Extract the [X, Y] coordinate from the center of the cell holding the provided text.  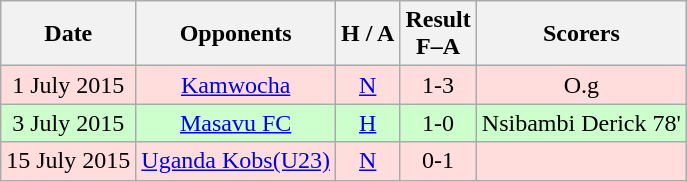
H / A [368, 34]
Date [68, 34]
Masavu FC [236, 123]
1-3 [438, 85]
0-1 [438, 161]
15 July 2015 [68, 161]
Nsibambi Derick 78' [581, 123]
Scorers [581, 34]
1 July 2015 [68, 85]
Opponents [236, 34]
Kamwocha [236, 85]
1-0 [438, 123]
3 July 2015 [68, 123]
ResultF–A [438, 34]
H [368, 123]
Uganda Kobs(U23) [236, 161]
O.g [581, 85]
